From the cell containing the given text, extract its center point as (X, Y) coordinate. 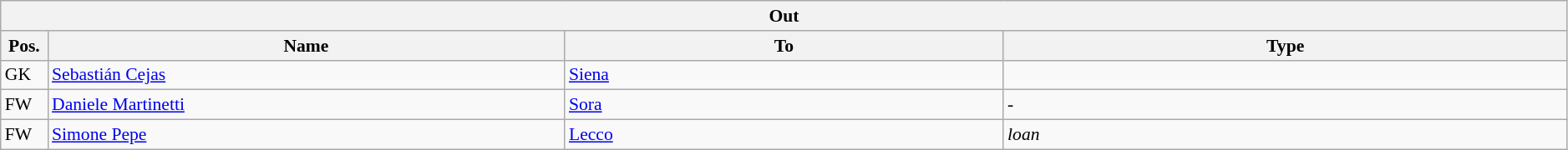
Sora (784, 105)
Out (784, 16)
- (1285, 105)
Pos. (24, 46)
Sebastián Cejas (306, 75)
Daniele Martinetti (306, 105)
Siena (784, 75)
To (784, 46)
GK (24, 75)
loan (1285, 135)
Lecco (784, 135)
Type (1285, 46)
Name (306, 46)
Simone Pepe (306, 135)
